Extract the [x, y] coordinate from the center of the cell holding the provided text.  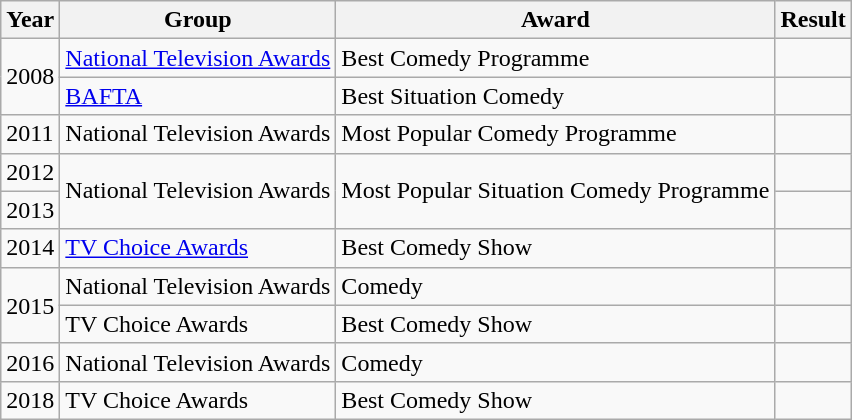
Most Popular Situation Comedy Programme [556, 191]
BAFTA [198, 96]
Group [198, 20]
2015 [30, 305]
2012 [30, 172]
2018 [30, 400]
2014 [30, 248]
2013 [30, 210]
Most Popular Comedy Programme [556, 134]
2016 [30, 362]
2008 [30, 77]
Best Comedy Programme [556, 58]
Result [813, 20]
Year [30, 20]
Best Situation Comedy [556, 96]
Award [556, 20]
2011 [30, 134]
